Find where the given text appears and provide that cell's center as [x, y] coordinate. 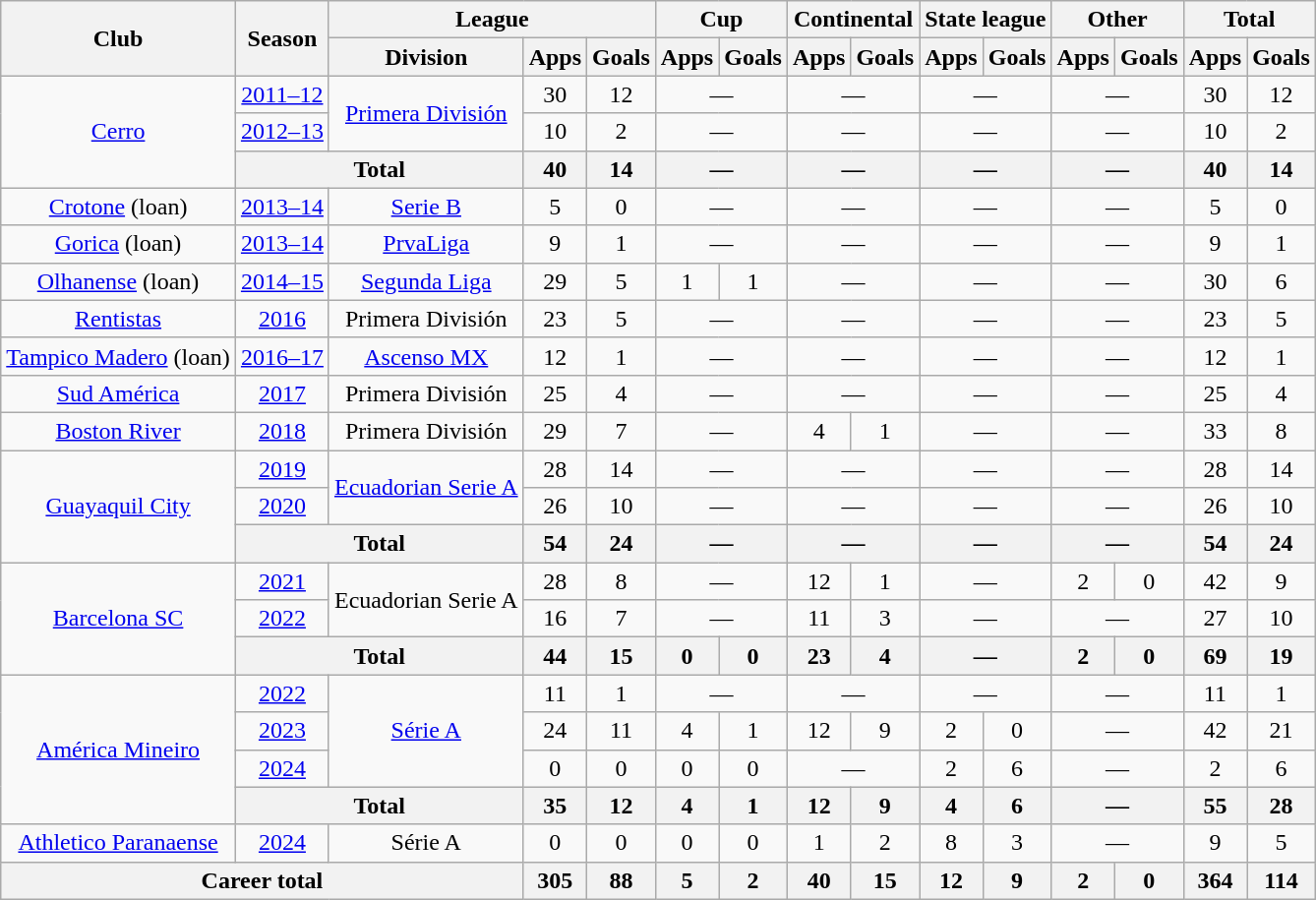
2016–17 [281, 356]
Season [281, 38]
League [492, 20]
2019 [281, 469]
Segunda Liga [426, 281]
Career total [262, 880]
Division [426, 57]
Sud América [118, 393]
Rentistas [118, 319]
Cerro [118, 132]
2011–12 [281, 94]
2014–15 [281, 281]
2016 [281, 319]
América Mineiro [118, 750]
69 [1215, 656]
Other [1117, 20]
Ascenso MX [426, 356]
2012–13 [281, 132]
State league [986, 20]
Crotone (loan) [118, 207]
PrvaLiga [426, 244]
Barcelona SC [118, 619]
2020 [281, 507]
55 [1215, 806]
114 [1282, 880]
Continental [853, 20]
2021 [281, 581]
Serie B [426, 207]
Athletico Paranaense [118, 843]
27 [1215, 619]
88 [622, 880]
2023 [281, 731]
Gorica (loan) [118, 244]
Tampico Madero (loan) [118, 356]
19 [1282, 656]
Cup [721, 20]
Club [118, 38]
364 [1215, 880]
44 [555, 656]
21 [1282, 731]
16 [555, 619]
Boston River [118, 431]
2018 [281, 431]
305 [555, 880]
35 [555, 806]
33 [1215, 431]
2017 [281, 393]
Olhanense (loan) [118, 281]
Guayaquil City [118, 507]
